Extract the [x, y] coordinate from the center of the cell holding the provided text.  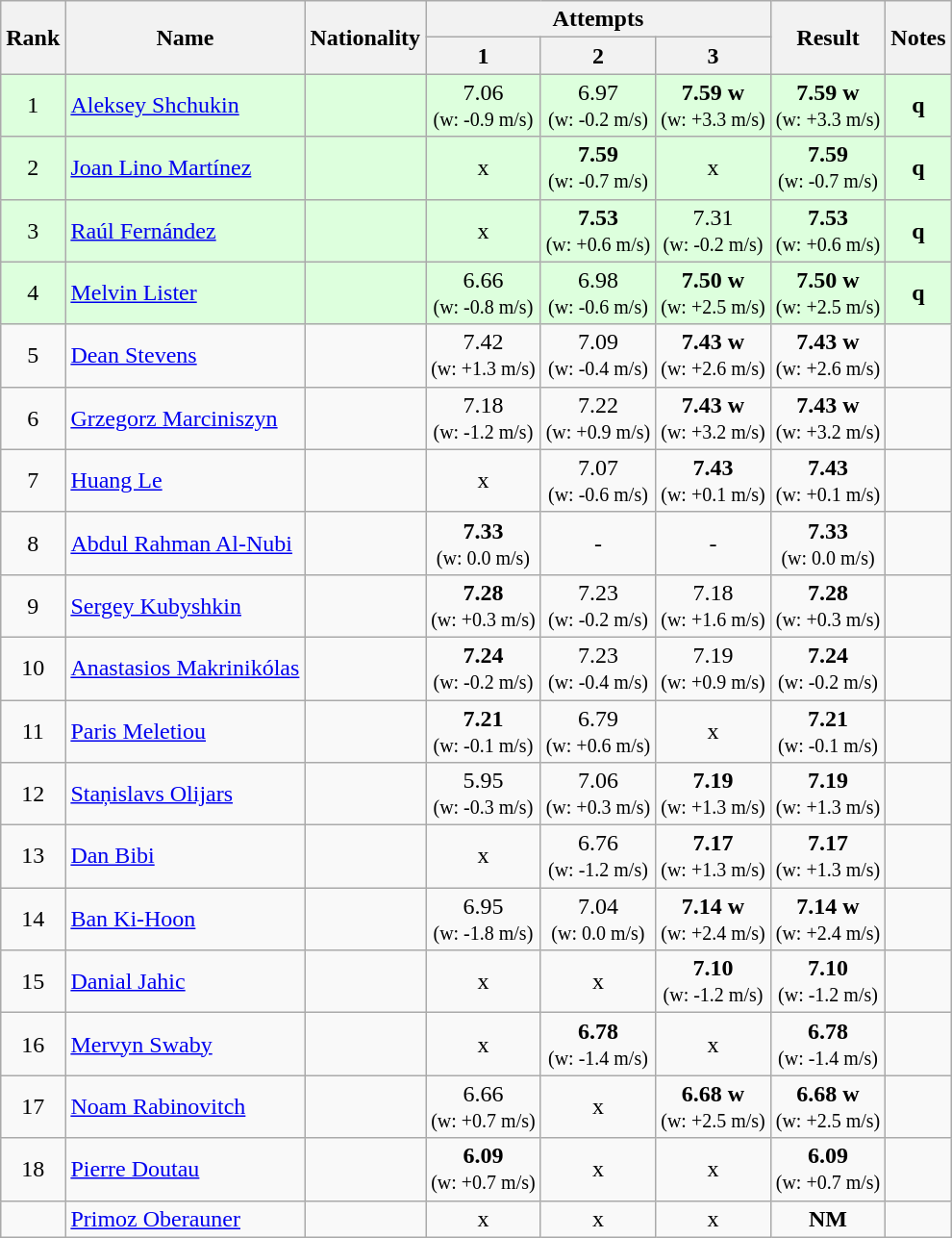
6.09 (w: +0.7 m/s) [828, 1170]
5.95(w: -0.3 m/s) [484, 795]
7.19(w: +1.3 m/s) [714, 795]
Nationality [365, 38]
5 [33, 356]
6.79(w: +0.6 m/s) [598, 731]
7.59 (w: -0.7 m/s) [828, 167]
6.95(w: -1.8 m/s) [484, 920]
12 [33, 795]
4 [33, 292]
15 [33, 981]
7.19 (w: +1.3 m/s) [828, 795]
7.09(w: -0.4 m/s) [598, 356]
Aleksey Shchukin [185, 106]
7.19(w: +0.9 m/s) [714, 668]
9 [33, 606]
Danial Jahic [185, 981]
7.43(w: +0.1 m/s) [714, 481]
6.09(w: +0.7 m/s) [484, 1170]
7.33(w: 0.0 m/s) [484, 543]
16 [33, 1045]
7.28 (w: +0.3 m/s) [828, 606]
11 [33, 731]
7.21(w: -0.1 m/s) [484, 731]
Melvin Lister [185, 292]
7.18(w: +1.6 m/s) [714, 606]
Mervyn Swaby [185, 1045]
Primoz Oberauner [185, 1219]
7.24(w: -0.2 m/s) [484, 668]
7.06(w: +0.3 m/s) [598, 795]
7.04(w: 0.0 m/s) [598, 920]
13 [33, 856]
7 [33, 481]
Huang Le [185, 481]
7.42(w: +1.3 m/s) [484, 356]
6.78(w: -1.4 m/s) [598, 1045]
Sergey Kubyshkin [185, 606]
7.22(w: +0.9 m/s) [598, 417]
Joan Lino Martínez [185, 167]
Result [828, 38]
Attempts [598, 19]
6.97(w: -0.2 m/s) [598, 106]
7.24 (w: -0.2 m/s) [828, 668]
Dean Stevens [185, 356]
7.18(w: -1.2 m/s) [484, 417]
7.17 (w: +1.3 m/s) [828, 856]
Dan Bibi [185, 856]
6.76(w: -1.2 m/s) [598, 856]
Raúl Fernández [185, 231]
7.17(w: +1.3 m/s) [714, 856]
7.53 (w: +0.6 m/s) [828, 231]
Name [185, 38]
Notes [918, 38]
18 [33, 1170]
Paris Meletiou [185, 731]
Grzegorz Marciniszyn [185, 417]
8 [33, 543]
Rank [33, 38]
Anastasios Makrinikólas [185, 668]
7.07(w: -0.6 m/s) [598, 481]
6.98(w: -0.6 m/s) [598, 292]
Staņislavs Olijars [185, 795]
7.21 (w: -0.1 m/s) [828, 731]
Pierre Doutau [185, 1170]
6.78 (w: -1.4 m/s) [828, 1045]
7.28(w: +0.3 m/s) [484, 606]
7.23(w: -0.4 m/s) [598, 668]
NM [828, 1219]
10 [33, 668]
6.66(w: -0.8 m/s) [484, 292]
7.33 (w: 0.0 m/s) [828, 543]
Ban Ki-Hoon [185, 920]
7.06(w: -0.9 m/s) [484, 106]
7.10(w: -1.2 m/s) [714, 981]
6.66(w: +0.7 m/s) [484, 1106]
7.59(w: -0.7 m/s) [598, 167]
6 [33, 417]
7.43 (w: +0.1 m/s) [828, 481]
14 [33, 920]
Abdul Rahman Al-Nubi [185, 543]
7.53(w: +0.6 m/s) [598, 231]
7.31(w: -0.2 m/s) [714, 231]
7.10 (w: -1.2 m/s) [828, 981]
Noam Rabinovitch [185, 1106]
17 [33, 1106]
7.23(w: -0.2 m/s) [598, 606]
